Locate the cell with the specified text and output its (X, Y) center coordinate. 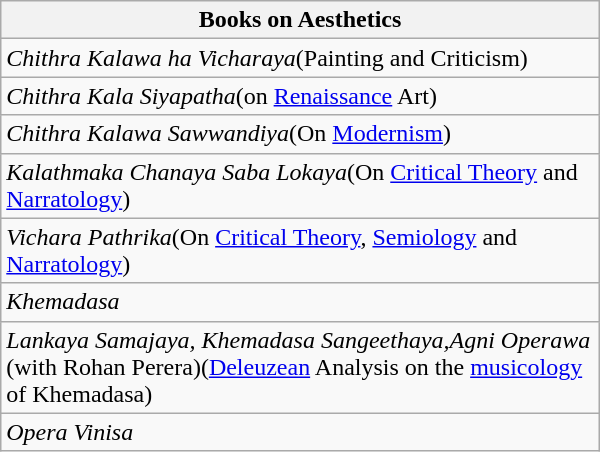
Vichara Pathrika(On Critical Theory, Semiology and Narratology) (300, 250)
Chithra Kalawa Sawwandiya(On Modernism) (300, 134)
Khemadasa (300, 302)
Opera Vinisa (300, 432)
Lankaya Samajaya, Khemadasa Sangeethaya,Agni Operawa (with Rohan Perera)(Deleuzean Analysis on the musicology of Khemadasa) (300, 367)
Chithra Kala Siyapatha(on Renaissance Art) (300, 96)
Kalathmaka Chanaya Saba Lokaya(On Critical Theory and Narratology) (300, 186)
Chithra Kalawa ha Vicharaya(Painting and Criticism) (300, 58)
Books on Aesthetics (300, 20)
